Return [X, Y] of the center of cell containing provided text 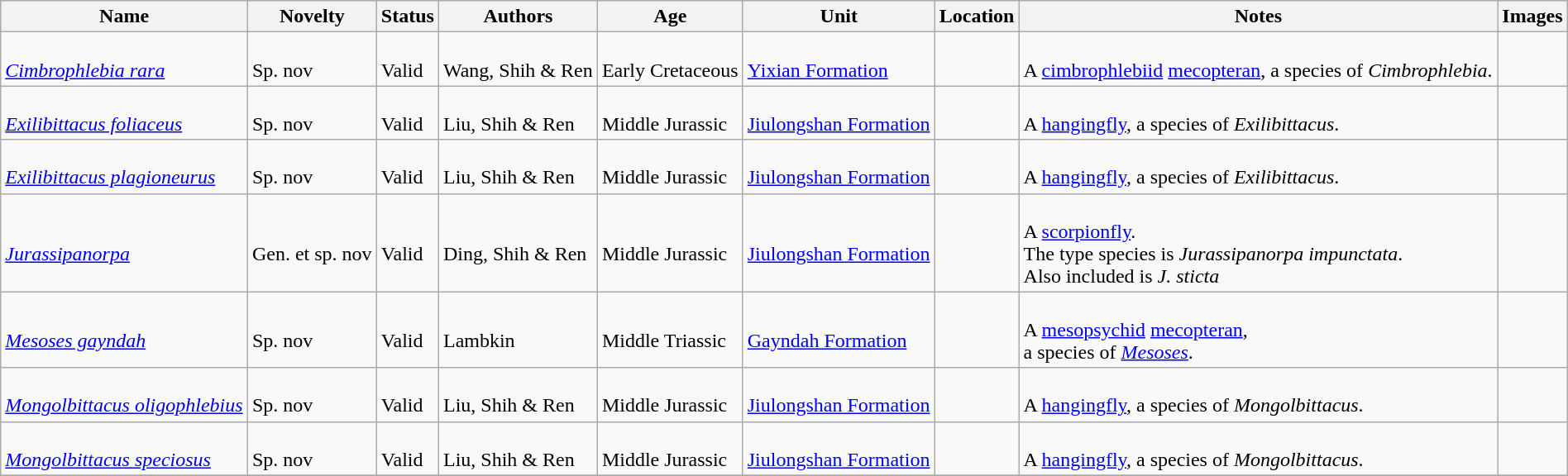
Status [407, 17]
Jurassipanorpa [124, 243]
Exilibittacus foliaceus [124, 112]
Authors [518, 17]
Gen. et sp. nov [312, 243]
Early Cretaceous [670, 59]
Exilibittacus plagioneurus [124, 167]
Name [124, 17]
Yixian Formation [839, 59]
A scorpionfly. The type species is Jurassipanorpa impunctata. Also included is J. sticta [1259, 243]
Gayndah Formation [839, 330]
Mongolbittacus oligophlebius [124, 395]
Lambkin [518, 330]
Notes [1259, 17]
Middle Triassic [670, 330]
Ding, Shih & Ren [518, 243]
Location [977, 17]
Images [1533, 17]
A mesopsychid mecopteran, a species of Mesoses. [1259, 330]
A cimbrophlebiid mecopteran, a species of Cimbrophlebia. [1259, 59]
Mesoses gayndah [124, 330]
Cimbrophlebia rara [124, 59]
Unit [839, 17]
Wang, Shih & Ren [518, 59]
Novelty [312, 17]
Age [670, 17]
Mongolbittacus speciosus [124, 448]
